Extract the (x, y) coordinate from the center of the cell holding the provided text.  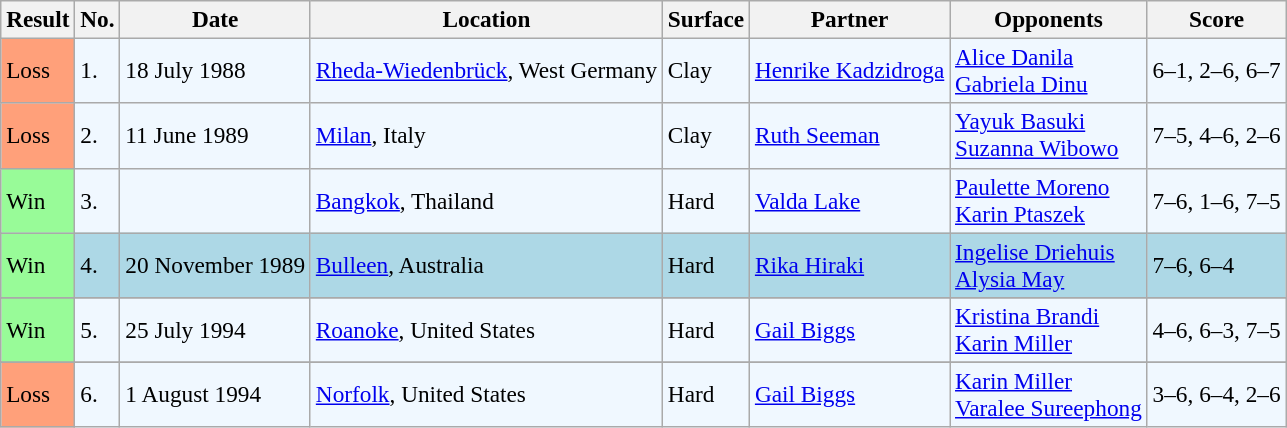
3–6, 6–4, 2–6 (1216, 394)
Norfolk, United States (486, 394)
Bangkok, Thailand (486, 200)
18 July 1988 (215, 70)
5. (98, 330)
Henrike Kadzidroga (850, 70)
Roanoke, United States (486, 330)
Rheda-Wiedenbrück, West Germany (486, 70)
7–6, 6–4 (1216, 264)
1. (98, 70)
Alice Danila Gabriela Dinu (1049, 70)
Karin Miller Varalee Sureephong (1049, 394)
Surface (706, 19)
Bulleen, Australia (486, 264)
Kristina Brandi Karin Miller (1049, 330)
4. (98, 264)
Date (215, 19)
Milan, Italy (486, 136)
6–1, 2–6, 6–7 (1216, 70)
Rika Hiraki (850, 264)
6. (98, 394)
Opponents (1049, 19)
Location (486, 19)
25 July 1994 (215, 330)
3. (98, 200)
Partner (850, 19)
Ingelise Driehuis Alysia May (1049, 264)
Score (1216, 19)
Paulette Moreno Karin Ptaszek (1049, 200)
7–6, 1–6, 7–5 (1216, 200)
2. (98, 136)
Yayuk Basuki Suzanna Wibowo (1049, 136)
4–6, 6–3, 7–5 (1216, 330)
7–5, 4–6, 2–6 (1216, 136)
Result (38, 19)
No. (98, 19)
Valda Lake (850, 200)
1 August 1994 (215, 394)
11 June 1989 (215, 136)
20 November 1989 (215, 264)
Ruth Seeman (850, 136)
